Identify which cell holds the provided text, then report its [X, Y] central coordinate. 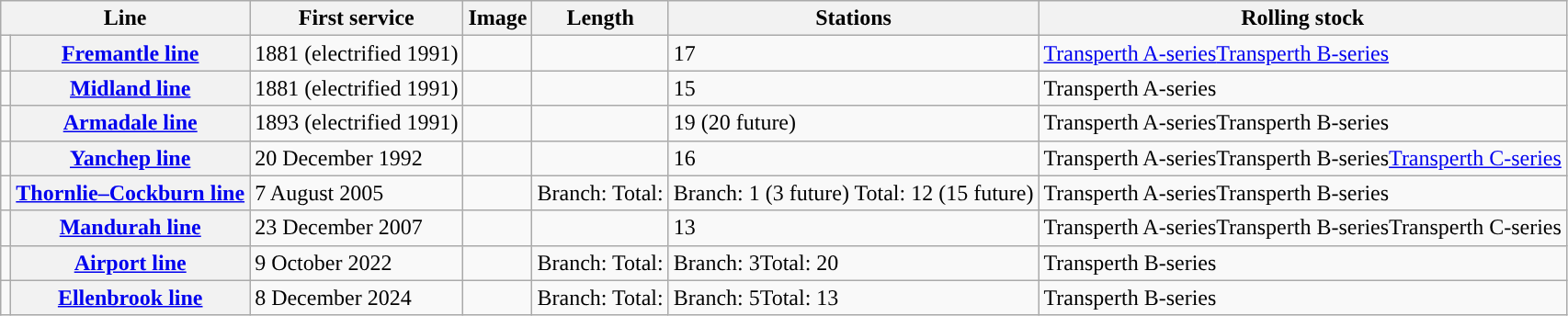
Fremantle line [131, 53]
Transperth A-series [1302, 88]
20 December 1992 [357, 158]
Branch: 1 (3 future) Total: 12 (15 future) [853, 193]
First service [357, 18]
17 [853, 53]
Midland line [131, 88]
Rolling stock [1302, 18]
19 (20 future) [853, 123]
Branch: 3Total: 20 [853, 263]
Ellenbrook line [131, 298]
Stations [853, 18]
1893 (electrified 1991) [357, 123]
23 December 2007 [357, 228]
Armadale line [131, 123]
Yanchep line [131, 158]
Airport line [131, 263]
7 August 2005 [357, 193]
Branch: 5Total: 13 [853, 298]
Image [498, 18]
Mandurah line [131, 228]
Line [125, 18]
Thornlie–Cockburn line [131, 193]
15 [853, 88]
9 October 2022 [357, 263]
16 [853, 158]
Length [600, 18]
8 December 2024 [357, 298]
13 [853, 228]
